Determine the [x, y] coordinate at the center of the cell enclosing the given text.  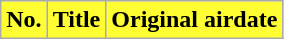
No. [24, 20]
Title [76, 20]
Original airdate [194, 20]
